Scan for the cell matching the given text and deliver its [x, y] coordinate at center. 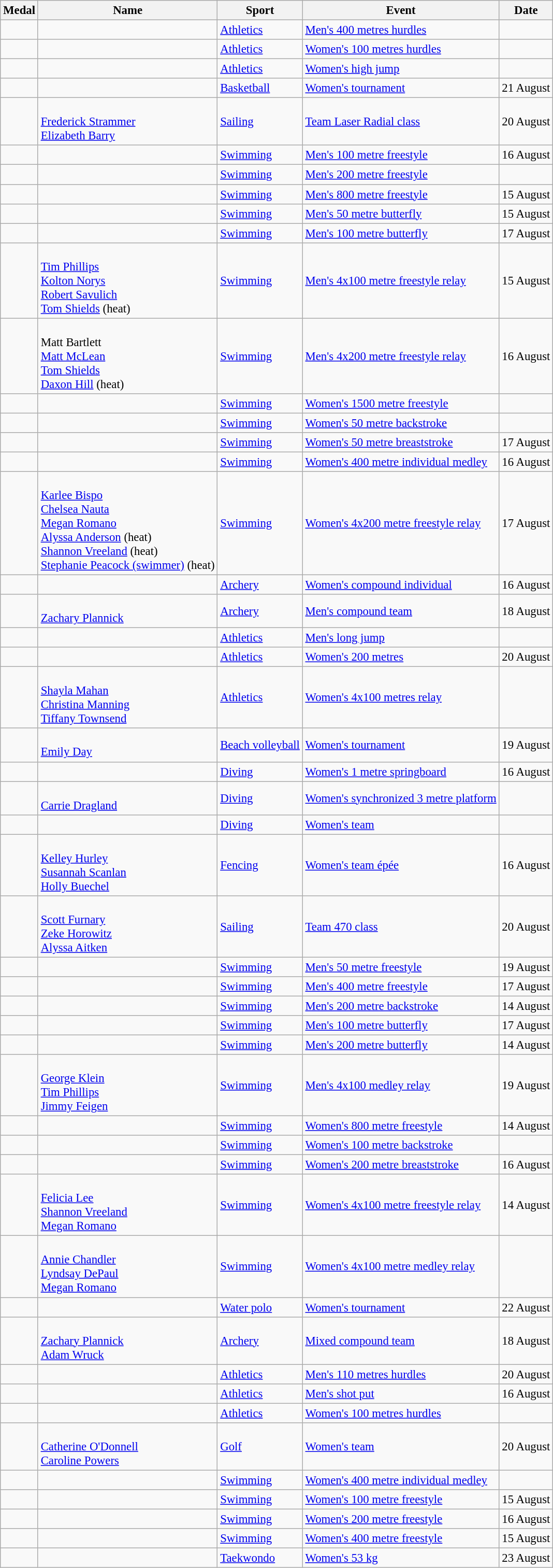
Karlee BispoChelsea NautaMegan RomanoAlyssa Anderson (heat)Shannon Vreeland (heat)Stephanie Peacock (swimmer) (heat) [127, 523]
Sport [260, 10]
Team Laser Radial class [401, 122]
Kelley Hurley Susannah Scanlan Holly Buechel [127, 865]
Men's shot put [401, 1393]
Women's 50 metre backstroke [401, 423]
Water polo [260, 1307]
Zachary Plannick Adam Wruck [127, 1341]
Fencing [260, 865]
Women's 1500 metre freestyle [401, 404]
Shayla Mahan Christina Manning Tiffany Townsend [127, 697]
Women's high jump [401, 69]
Men's 4x100 medley relay [401, 1085]
Event [401, 10]
Date [526, 10]
Men's 50 metre freestyle [401, 967]
Women's 53 kg [401, 1558]
Zachary Plannick [127, 611]
Men's 400 metre freestyle [401, 987]
Women's 100 metre freestyle [401, 1500]
Women's 200 metre breaststroke [401, 1165]
Team 470 class [401, 926]
Men's 100 metre freestyle [401, 155]
Women's 50 metre breaststroke [401, 443]
Men's 4x200 metre freestyle relay [401, 356]
Mixed compound team [401, 1341]
Felicia Lee Shannon Vreeland Megan Romano [127, 1205]
Women's 100 metre backstroke [401, 1145]
George Klein Tim Phillips Jimmy Feigen [127, 1085]
Women's 4x100 metre freestyle relay [401, 1205]
Beach volleyball [260, 745]
Taekwondo [260, 1558]
Women's 200 metres [401, 657]
Men's 110 metres hurdles [401, 1374]
21 August [526, 88]
Men's 4x100 metre freestyle relay [401, 280]
Men's 50 metre butterfly [401, 213]
Women's 400 metre freestyle [401, 1538]
Women's 4x100 metre medley relay [401, 1266]
Men's long jump [401, 638]
Scott Furnary Zeke Horowitz Alyssa Aitken [127, 926]
Tim Phillips Kolton Norys Robert Savulich Tom Shields (heat) [127, 280]
Medal [20, 10]
22 August [526, 1307]
Carrie Dragland [127, 798]
Emily Day [127, 745]
Frederick Strammer Elizabeth Barry [127, 122]
Women's synchronized 3 metre platform [401, 798]
Men's 400 metres hurdles [401, 30]
Women's team épée [401, 865]
Women's 200 metre freestyle [401, 1519]
Men's 200 metre freestyle [401, 175]
Basketball [260, 88]
Men's 200 metre butterfly [401, 1045]
Golf [260, 1447]
Men's compound team [401, 611]
Catherine O'Donnell Caroline Powers [127, 1447]
Annie Chandler Lyndsay DePaul Megan Romano [127, 1266]
Name [127, 10]
Women's compound individual [401, 585]
Women's 4x100 metres relay [401, 697]
Women's 1 metre springboard [401, 772]
Men's 200 metre backstroke [401, 1006]
23 August [526, 1558]
Matt Bartlett Matt McLean Tom Shields Daxon Hill (heat) [127, 356]
Women's 4x200 metre freestyle relay [401, 523]
Women's 800 metre freestyle [401, 1126]
Men's 800 metre freestyle [401, 194]
